Detect which cell encompasses the target text, then output its (x, y) center coordinate. 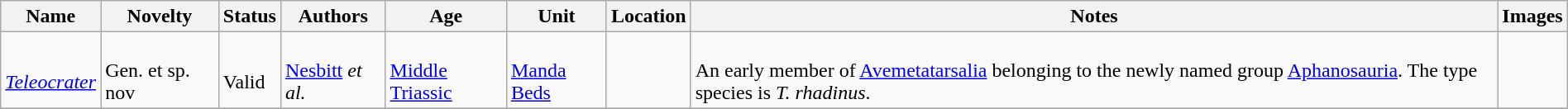
An early member of Avemetatarsalia belonging to the newly named group Aphanosauria. The type species is T. rhadinus. (1094, 70)
Authors (332, 17)
Location (648, 17)
Status (250, 17)
Manda Beds (556, 70)
Teleocrater (51, 70)
Images (1532, 17)
Nesbitt et al. (332, 70)
Notes (1094, 17)
Gen. et sp. nov (160, 70)
Name (51, 17)
Novelty (160, 17)
Unit (556, 17)
Valid (250, 70)
Middle Triassic (446, 70)
Age (446, 17)
